From the cell containing the given text, extract its center point as [X, Y] coordinate. 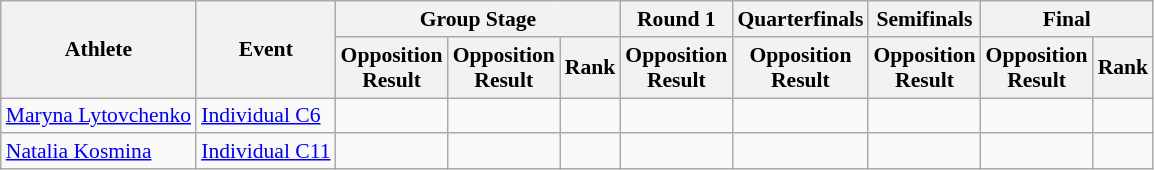
Maryna Lytovchenko [98, 116]
Individual C6 [266, 116]
Final [1068, 19]
Quarterfinals [800, 19]
Group Stage [478, 19]
Athlete [98, 50]
Individual C11 [266, 152]
Event [266, 50]
Natalia Kosmina [98, 152]
Semifinals [924, 19]
Round 1 [676, 19]
